Capture the cell that displays the provided text and extract its [x, y] central coordinate. 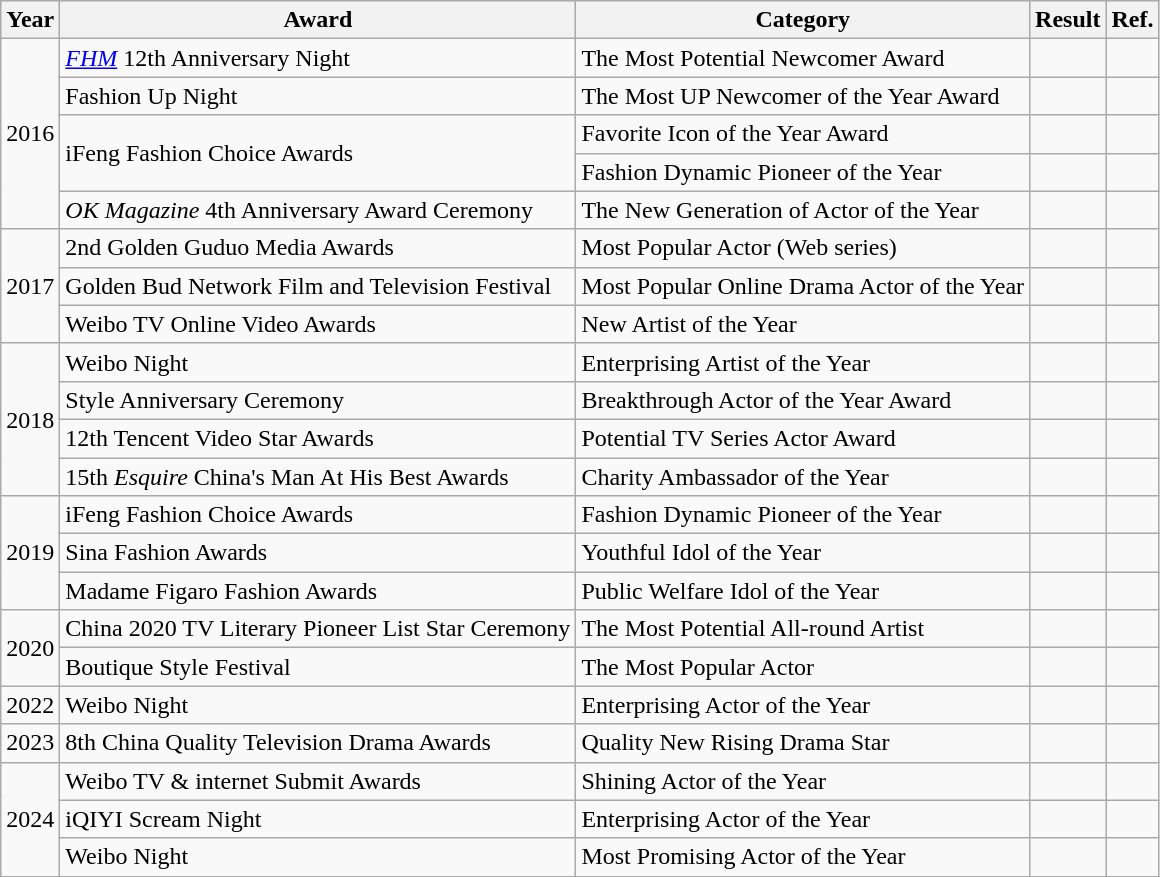
12th Tencent Video Star Awards [318, 438]
Favorite Icon of the Year Award [803, 134]
Category [803, 20]
The Most Potential All-round Artist [803, 629]
2019 [30, 553]
Boutique Style Festival [318, 667]
FHM 12th Anniversary Night [318, 58]
The Most UP Newcomer of the Year Award [803, 96]
Ref. [1132, 20]
Sina Fashion Awards [318, 553]
Public Welfare Idol of the Year [803, 591]
15th Esquire China's Man At His Best Awards [318, 477]
The Most Potential Newcomer Award [803, 58]
2016 [30, 134]
2024 [30, 819]
2022 [30, 705]
Youthful Idol of the Year [803, 553]
Shining Actor of the Year [803, 781]
Fashion Up Night [318, 96]
Breakthrough Actor of the Year Award [803, 400]
2018 [30, 419]
Result [1068, 20]
Quality New Rising Drama Star [803, 743]
Charity Ambassador of the Year [803, 477]
Weibo TV Online Video Awards [318, 324]
Madame Figaro Fashion Awards [318, 591]
2023 [30, 743]
China 2020 TV Literary Pioneer List Star Ceremony [318, 629]
Award [318, 20]
2nd Golden Guduo Media Awards [318, 248]
Enterprising Artist of the Year [803, 362]
The New Generation of Actor of the Year [803, 210]
2020 [30, 648]
Style Anniversary Ceremony [318, 400]
Weibo TV & internet Submit Awards [318, 781]
The Most Popular Actor [803, 667]
8th China Quality Television Drama Awards [318, 743]
2017 [30, 286]
Year [30, 20]
Most Popular Actor (Web series) [803, 248]
Most Promising Actor of the Year [803, 857]
OK Magazine 4th Anniversary Award Ceremony [318, 210]
Golden Bud Network Film and Television Festival [318, 286]
Potential TV Series Actor Award [803, 438]
New Artist of the Year [803, 324]
iQIYI Scream Night [318, 819]
Most Popular Online Drama Actor of the Year [803, 286]
